Identify which cell holds the provided text, then report its [X, Y] central coordinate. 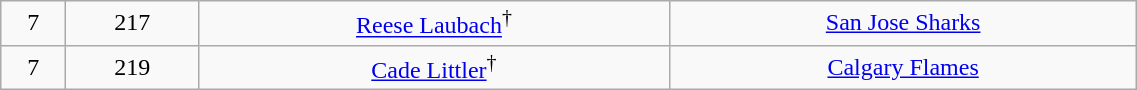
217 [132, 24]
San Jose Sharks [902, 24]
Cade Littler† [434, 68]
219 [132, 68]
Calgary Flames [902, 68]
Reese Laubach† [434, 24]
